Search for the cell housing the specified text and yield its [X, Y] center coordinate. 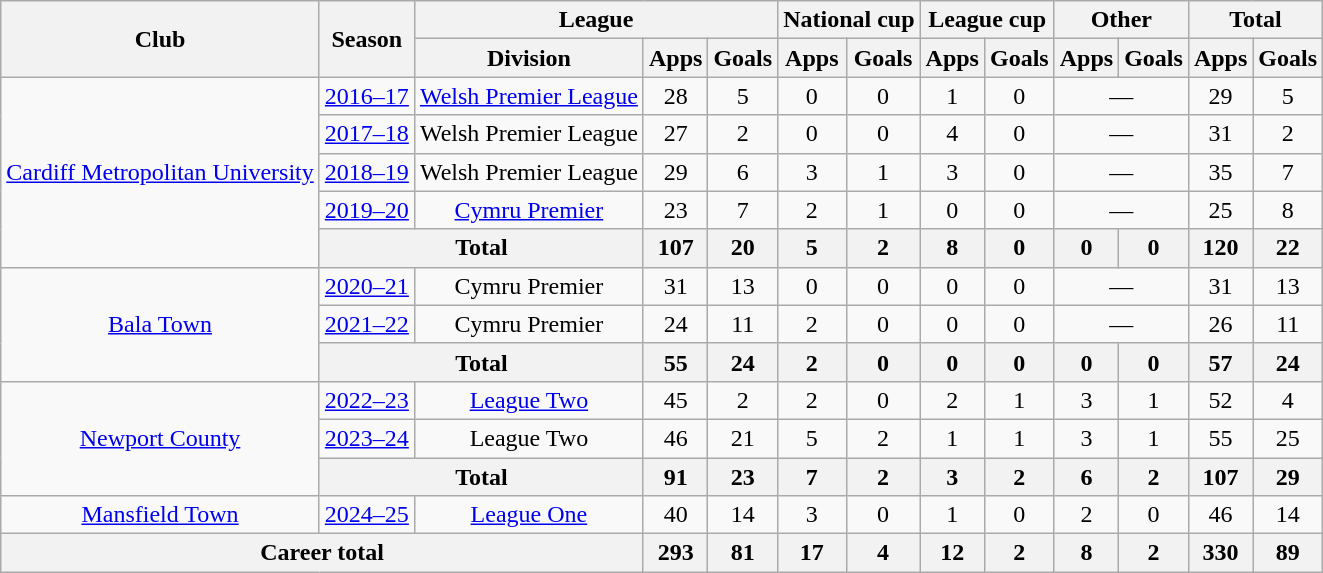
2021–22 [366, 324]
22 [1288, 248]
40 [675, 515]
21 [743, 438]
330 [1220, 553]
91 [675, 477]
League One [528, 515]
National cup [849, 20]
League [596, 20]
Career total [322, 553]
35 [1220, 172]
52 [1220, 400]
89 [1288, 553]
2022–23 [366, 400]
2024–25 [366, 515]
17 [812, 553]
Division [528, 58]
12 [952, 553]
Other [1121, 20]
2020–21 [366, 286]
57 [1220, 362]
2019–20 [366, 210]
Mansfield Town [160, 515]
2017–18 [366, 134]
26 [1220, 324]
20 [743, 248]
27 [675, 134]
Cardiff Metropolitan University [160, 172]
Season [366, 39]
Bala Town [160, 324]
Club [160, 39]
2016–17 [366, 96]
120 [1220, 248]
2018–19 [366, 172]
Newport County [160, 438]
League cup [987, 20]
45 [675, 400]
2023–24 [366, 438]
81 [743, 553]
28 [675, 96]
293 [675, 553]
